For the text-containing cell, return its midpoint in (x, y) coordinate format. 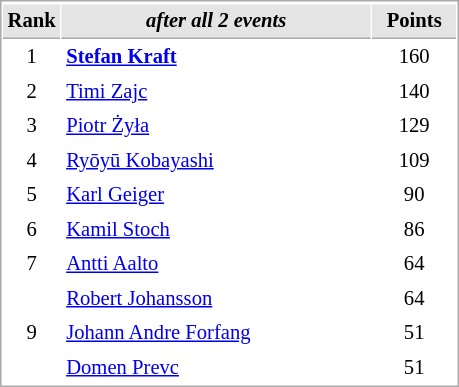
9 (32, 332)
6 (32, 230)
140 (414, 92)
2 (32, 92)
Timi Zajc (216, 92)
Ryōyū Kobayashi (216, 160)
Antti Aalto (216, 264)
86 (414, 230)
4 (32, 160)
3 (32, 126)
5 (32, 194)
90 (414, 194)
Piotr Żyła (216, 126)
7 (32, 264)
Points (414, 21)
Johann Andre Forfang (216, 332)
Kamil Stoch (216, 230)
109 (414, 160)
after all 2 events (216, 21)
Domen Prevc (216, 368)
1 (32, 56)
Robert Johansson (216, 298)
160 (414, 56)
129 (414, 126)
Karl Geiger (216, 194)
Rank (32, 21)
Stefan Kraft (216, 56)
